Provide the [X, Y] coordinate of the cell's center where the given text is located.  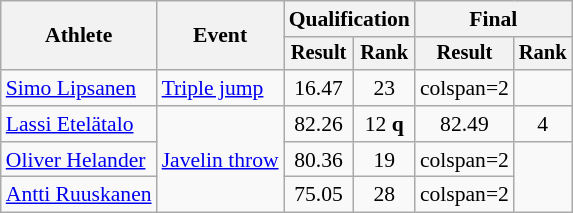
Lassi Etelätalo [79, 124]
Event [220, 36]
82.26 [319, 124]
4 [543, 124]
16.47 [319, 88]
Javelin throw [220, 160]
Athlete [79, 36]
75.05 [319, 195]
23 [384, 88]
80.36 [319, 160]
Triple jump [220, 88]
Final [494, 19]
28 [384, 195]
Qualification [350, 19]
19 [384, 160]
Simo Lipsanen [79, 88]
12 q [384, 124]
Antti Ruuskanen [79, 195]
82.49 [464, 124]
Oliver Helander [79, 160]
